Identify which cell holds the provided text, then report its [X, Y] central coordinate. 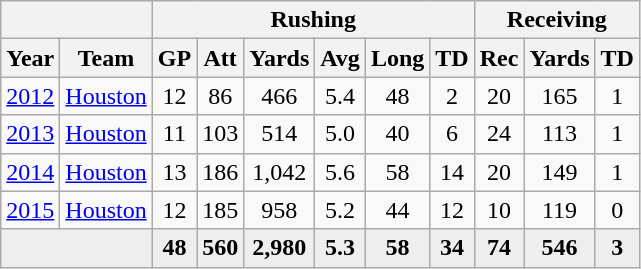
5.6 [340, 172]
GP [174, 58]
2013 [30, 134]
5.3 [340, 248]
5.0 [340, 134]
958 [280, 210]
Year [30, 58]
5.4 [340, 96]
560 [220, 248]
119 [560, 210]
13 [174, 172]
514 [280, 134]
186 [220, 172]
149 [560, 172]
0 [617, 210]
Avg [340, 58]
24 [499, 134]
185 [220, 210]
86 [220, 96]
40 [397, 134]
113 [560, 134]
466 [280, 96]
5.2 [340, 210]
2012 [30, 96]
103 [220, 134]
14 [452, 172]
165 [560, 96]
2015 [30, 210]
44 [397, 210]
2014 [30, 172]
2 [452, 96]
3 [617, 248]
Rec [499, 58]
546 [560, 248]
74 [499, 248]
Receiving [556, 20]
1,042 [280, 172]
Team [106, 58]
Att [220, 58]
Rushing [313, 20]
2,980 [280, 248]
Long [397, 58]
34 [452, 248]
11 [174, 134]
6 [452, 134]
10 [499, 210]
